For the text-containing cell, return its midpoint in [x, y] coordinate format. 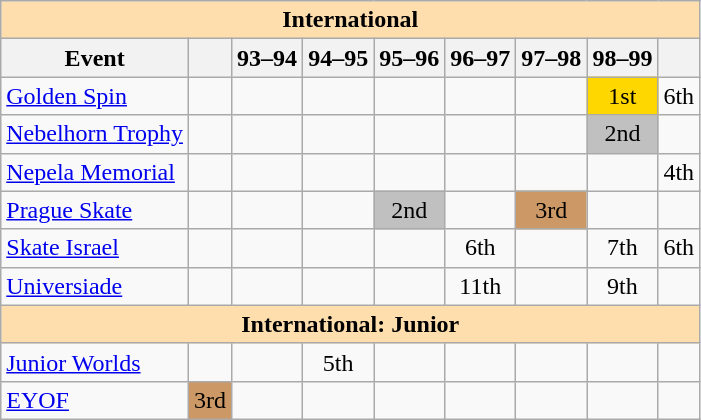
94–95 [338, 58]
Skate Israel [95, 248]
95–96 [410, 58]
5th [338, 362]
EYOF [95, 400]
93–94 [268, 58]
11th [480, 286]
Golden Spin [95, 96]
Prague Skate [95, 210]
7th [622, 248]
Event [95, 58]
Universiade [95, 286]
Junior Worlds [95, 362]
Nebelhorn Trophy [95, 134]
International [350, 20]
96–97 [480, 58]
98–99 [622, 58]
International: Junior [350, 324]
4th [679, 172]
97–98 [552, 58]
1st [622, 96]
9th [622, 286]
Nepela Memorial [95, 172]
